From the cell containing the given text, extract its center point as (X, Y) coordinate. 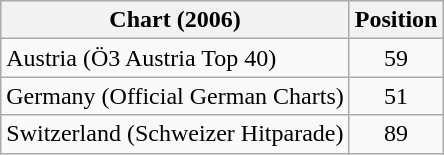
Position (396, 20)
Germany (Official German Charts) (175, 96)
Chart (2006) (175, 20)
Switzerland (Schweizer Hitparade) (175, 134)
59 (396, 58)
89 (396, 134)
51 (396, 96)
Austria (Ö3 Austria Top 40) (175, 58)
